Output the (x, y) coordinate of the center of the cell containing the given text.  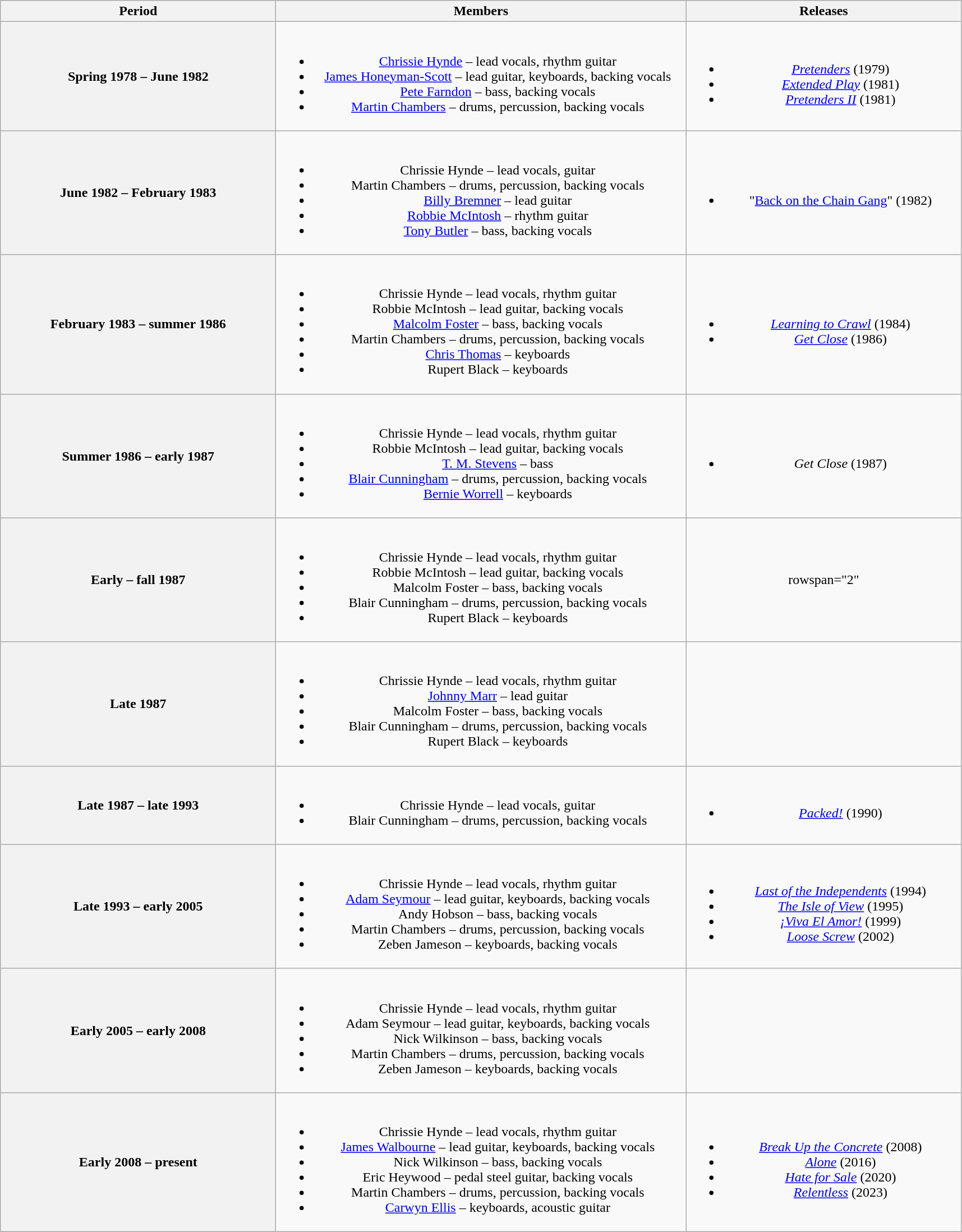
Get Close (1987) (823, 456)
rowspan="2" (823, 580)
Late 1987 – late 1993 (138, 805)
Late 1993 – early 2005 (138, 907)
Pretenders (1979)Extended Play (1981)Pretenders II (1981) (823, 76)
June 1982 – February 1983 (138, 193)
Last of the Independents (1994)The Isle of View (1995)¡Viva El Amor! (1999)Loose Screw (2002) (823, 907)
"Back on the Chain Gang" (1982) (823, 193)
February 1983 – summer 1986 (138, 324)
Releases (823, 11)
Break Up the Concrete (2008)Alone (2016)Hate for Sale (2020)Relentless (2023) (823, 1162)
Packed! (1990) (823, 805)
Early 2005 – early 2008 (138, 1030)
Early 2008 – present (138, 1162)
Early – fall 1987 (138, 580)
Members (481, 11)
Summer 1986 – early 1987 (138, 456)
Learning to Crawl (1984)Get Close (1986) (823, 324)
Chrissie Hynde – lead vocals, guitarBlair Cunningham – drums, percussion, backing vocals (481, 805)
Spring 1978 – June 1982 (138, 76)
Late 1987 (138, 704)
Period (138, 11)
